Search for the cell housing the specified text and yield its [x, y] center coordinate. 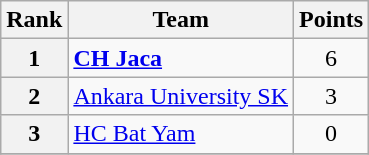
CH Jaca [181, 58]
6 [332, 58]
Team [181, 20]
Ankara University SK [181, 96]
1 [34, 58]
Rank [34, 20]
2 [34, 96]
Points [332, 20]
0 [332, 134]
HC Bat Yam [181, 134]
